From the cell containing the given text, extract its center point as [x, y] coordinate. 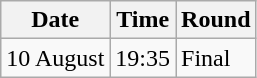
10 August [56, 58]
Final [216, 58]
19:35 [143, 58]
Time [143, 20]
Round [216, 20]
Date [56, 20]
